Return the [x, y] coordinate for the center point of the cell that contains the specified text.  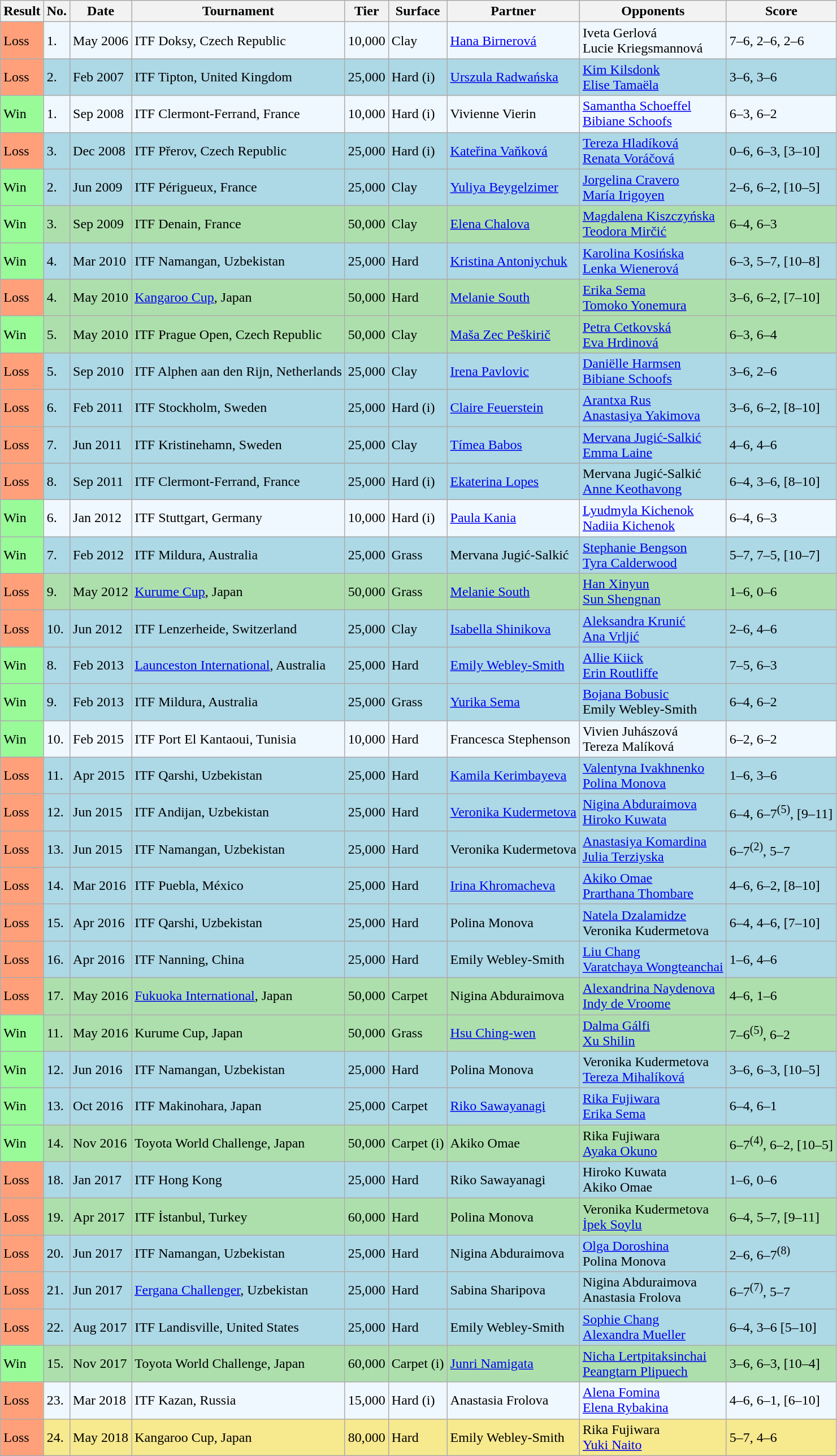
Irina Khromacheva [513, 886]
6–4, 6–7(5), [9–11] [781, 812]
Aleksandra Krunić Ana Vrljić [653, 628]
4–6, 6–1, [6–10] [781, 1400]
Liu Chang Varatchaya Wongteanchai [653, 959]
Nov 2017 [101, 1364]
ITF Prague Open, Czech Republic [238, 334]
Kim Kilsdonk Elise Tamaëla [653, 77]
Isabella Shinikova [513, 628]
Jun 2011 [101, 444]
3–6, 6–2, [8–10] [781, 408]
Oct 2016 [101, 1106]
Date [101, 11]
Kamila Kerimbayeva [513, 775]
3–6, 6–2, [7–10] [781, 297]
May 2012 [101, 592]
Tier [366, 11]
Feb 2007 [101, 77]
17. [57, 996]
Score [781, 11]
Feb 2011 [101, 408]
6–3, 5–7, [10–8] [781, 261]
Hsu Ching-wen [513, 1033]
4–6, 1–6 [781, 996]
6–4, 4–6, [7–10] [781, 922]
1–6, 4–6 [781, 959]
Sep 2009 [101, 224]
80,000 [366, 1437]
6–4, 5–7, [9–11] [781, 1217]
Jun 2016 [101, 1070]
7–6, 2–6, 2–6 [781, 41]
Aug 2017 [101, 1327]
6–4, 3–6, [8–10] [781, 481]
22. [57, 1327]
Ekaterina Lopes [513, 481]
Nigina Abduraimova Hiroko Kuwata [653, 812]
Jun 2009 [101, 188]
Mervana Jugić-Salkić [513, 555]
Alena Fomina Elena Rybakina [653, 1400]
Opponents [653, 11]
ITF Andijan, Uzbekistan [238, 812]
6–4, 6–2 [781, 702]
Francesca Stephenson [513, 739]
ITF Port El Kantaoui, Tunisia [238, 739]
ITF Alphen aan den Rijn, Netherlands [238, 371]
Sophie Chang Alexandra Mueller [653, 1327]
ITF Lenzerheide, Switzerland [238, 628]
Sep 2011 [101, 481]
Maša Zec Peškirič [513, 334]
Elena Chalova [513, 224]
Hiroko Kuwata Akiko Omae [653, 1180]
Iveta Gerlová Lucie Kriegsmannová [653, 41]
ITF İstanbul, Turkey [238, 1217]
Valentyna Ivakhnenko Polina Monova [653, 775]
Jun 2012 [101, 628]
3–6, 3–6 [781, 77]
May 2018 [101, 1437]
16. [57, 959]
Sabina Sharipova [513, 1290]
ITF Denain, France [238, 224]
Karolina Kosińska Lenka Wienerová [653, 261]
ITF Hong Kong [238, 1180]
Urszula Radwańska [513, 77]
Vivienne Vierin [513, 114]
Vivien Juhászová Tereza Malíková [653, 739]
Veronika Kudermetova İpek Soylu [653, 1217]
4–6, 6–2, [8–10] [781, 886]
0–6, 6–3, [3–10] [781, 150]
Junri Namigata [513, 1364]
Nov 2016 [101, 1144]
Daniëlle Harmsen Bibiane Schoofs [653, 371]
Surface [418, 11]
Olga Doroshina Polina Monova [653, 1253]
Samantha Schoeffel Bibiane Schoofs [653, 114]
23. [57, 1400]
Yuliya Beygelzimer [513, 188]
21. [57, 1290]
Paula Kania [513, 519]
Rika Fujiwara Erika Sema [653, 1106]
ITF Kristinehamn, Sweden [238, 444]
Fergana Challenger, Uzbekistan [238, 1290]
Dec 2008 [101, 150]
2–6, 4–6 [781, 628]
Partner [513, 11]
3–6, 6–3, [10–5] [781, 1070]
Nigina Abduraimova Anastasia Frolova [653, 1290]
Apr 2017 [101, 1217]
Mervana Jugić-Salkić Anne Keothavong [653, 481]
3–6, 6–3, [10–4] [781, 1364]
ITF Puebla, México [238, 886]
Launceston International, Australia [238, 666]
Magdalena Kiszczyńska Teodora Mirčić [653, 224]
Han Xinyun Sun Shengnan [653, 592]
6–3, 6–2 [781, 114]
Sep 2010 [101, 371]
6–7(7), 5–7 [781, 1290]
Result [22, 11]
Dalma Gálfi Xu Shilin [653, 1033]
Anastasia Frolova [513, 1400]
Natela Dzalamidze Veronika Kudermetova [653, 922]
Akiko Omae [513, 1144]
Claire Feuerstein [513, 408]
Jan 2017 [101, 1180]
No. [57, 11]
Rika Fujiwara Ayaka Okuno [653, 1144]
2–6, 6–2, [10–5] [781, 188]
24. [57, 1437]
Mar 2010 [101, 261]
ITF Périgueux, France [238, 188]
4–6, 4–6 [781, 444]
Jorgelina Cravero María Irigoyen [653, 188]
19. [57, 1217]
Sep 2008 [101, 114]
ITF Přerov, Czech Republic [238, 150]
May 2006 [101, 41]
Anastasiya Komardina Julia Terziyska [653, 849]
18. [57, 1180]
ITF Tipton, United Kingdom [238, 77]
Kateřina Vaňková [513, 150]
ITF Stuttgart, Germany [238, 519]
20. [57, 1253]
Veronika Kudermetova Tereza Mihalíková [653, 1070]
ITF Stockholm, Sweden [238, 408]
Erika Sema Tomoko Yonemura [653, 297]
6–7(2), 5–7 [781, 849]
6–4, 6–1 [781, 1106]
Petra Cetkovská Eva Hrdinová [653, 334]
ITF Doksy, Czech Republic [238, 41]
ITF Landisville, United States [238, 1327]
Tournament [238, 11]
2–6, 6–7(8) [781, 1253]
Tereza Hladíková Renata Voráčová [653, 150]
Akiko Omae Prarthana Thombare [653, 886]
5–7, 4–6 [781, 1437]
Kristina Antoniychuk [513, 261]
Alexandrina Naydenova Indy de Vroome [653, 996]
Lyudmyla Kichenok Nadiia Kichenok [653, 519]
Feb 2012 [101, 555]
15,000 [366, 1400]
7–6(5), 6–2 [781, 1033]
Feb 2015 [101, 739]
Rika Fujiwara Yuki Naito [653, 1437]
6–4, 3–6 [5–10] [781, 1327]
Fukuoka International, Japan [238, 996]
Mar 2016 [101, 886]
Allie Kiick Erin Routliffe [653, 666]
Irena Pavlovic [513, 371]
7–5, 6–3 [781, 666]
Mar 2018 [101, 1400]
Stephanie Bengson Tyra Calderwood [653, 555]
ITF Makinohara, Japan [238, 1106]
Jan 2012 [101, 519]
Bojana Bobusic Emily Webley-Smith [653, 702]
5–7, 7–5, [10–7] [781, 555]
6–3, 6–4 [781, 334]
Nicha Lertpitaksinchai Peangtarn Plipuech [653, 1364]
Mervana Jugić-Salkić Emma Laine [653, 444]
Arantxa Rus Anastasiya Yakimova [653, 408]
6–2, 6–2 [781, 739]
Apr 2015 [101, 775]
1–6, 3–6 [781, 775]
ITF Nanning, China [238, 959]
3–6, 2–6 [781, 371]
6–7(4), 6–2, [10–5] [781, 1144]
Yurika Sema [513, 702]
Hana Birnerová [513, 41]
Tímea Babos [513, 444]
ITF Kazan, Russia [238, 1400]
